Return [X, Y] of the center of cell containing provided text 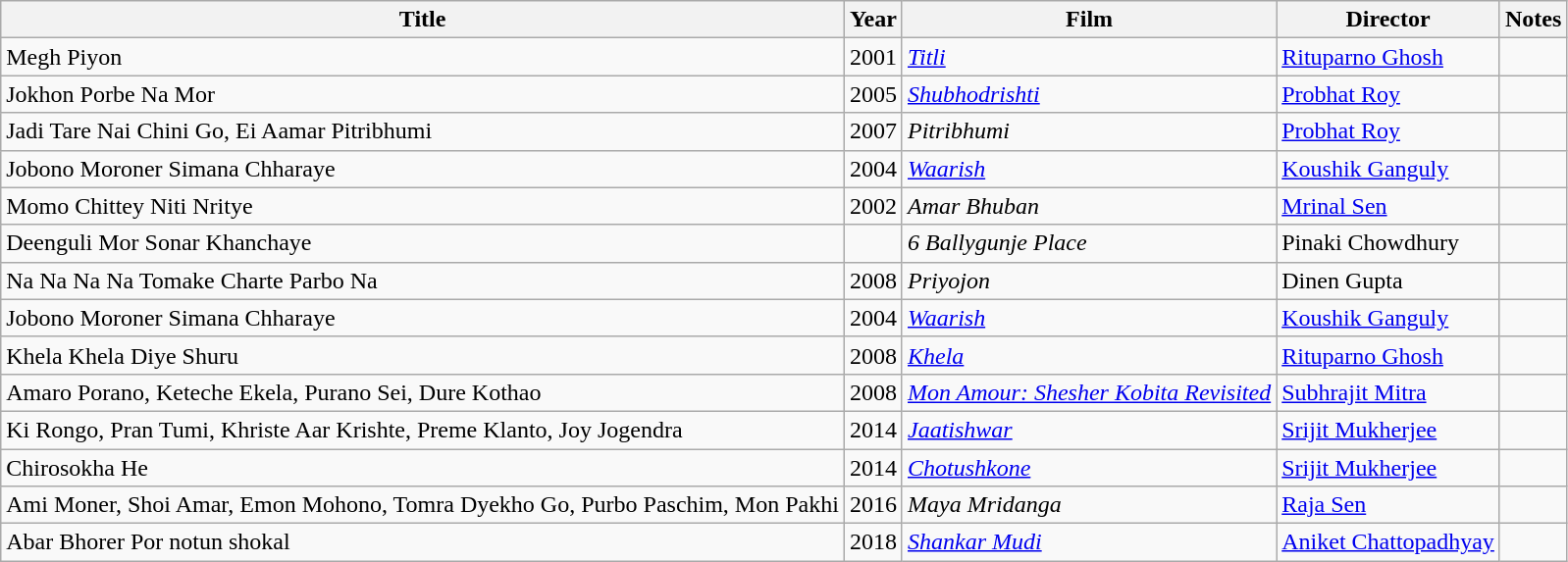
2007 [873, 131]
Pinaki Chowdhury [1388, 243]
Maya Mridanga [1089, 505]
Raja Sen [1388, 505]
Khela Khela Diye Shuru [423, 355]
2002 [873, 206]
Deenguli Mor Sonar Khanchaye [423, 243]
Title [423, 20]
Jadi Tare Nai Chini Go, Ei Aamar Pitribhumi [423, 131]
2018 [873, 542]
Abar Bhorer Por notun shokal [423, 542]
2001 [873, 57]
Mon Amour: Shesher Kobita Revisited [1089, 392]
6 Ballygunje Place [1089, 243]
Director [1388, 20]
Priyojon [1089, 281]
Chotushkone [1089, 468]
Na Na Na Na Tomake Charte Parbo Na [423, 281]
Mrinal Sen [1388, 206]
Ami Moner, Shoi Amar, Emon Mohono, Tomra Dyekho Go, Purbo Paschim, Mon Pakhi [423, 505]
Momo Chittey Niti Nritye [423, 206]
Jaatishwar [1089, 430]
2016 [873, 505]
Megh Piyon [423, 57]
Pitribhumi [1089, 131]
Amaro Porano, Keteche Ekela, Purano Sei, Dure Kothao [423, 392]
Amar Bhuban [1089, 206]
Khela [1089, 355]
Dinen Gupta [1388, 281]
Year [873, 20]
Chirosokha He [423, 468]
Titli [1089, 57]
Shubhodrishti [1089, 94]
Film [1089, 20]
Aniket Chattopadhyay [1388, 542]
2005 [873, 94]
Shankar Mudi [1089, 542]
Ki Rongo, Pran Tumi, Khriste Aar Krishte, Preme Klanto, Joy Jogendra [423, 430]
Notes [1533, 20]
Subhrajit Mitra [1388, 392]
Jokhon Porbe Na Mor [423, 94]
